Detect which cell encompasses the target text, then output its [x, y] center coordinate. 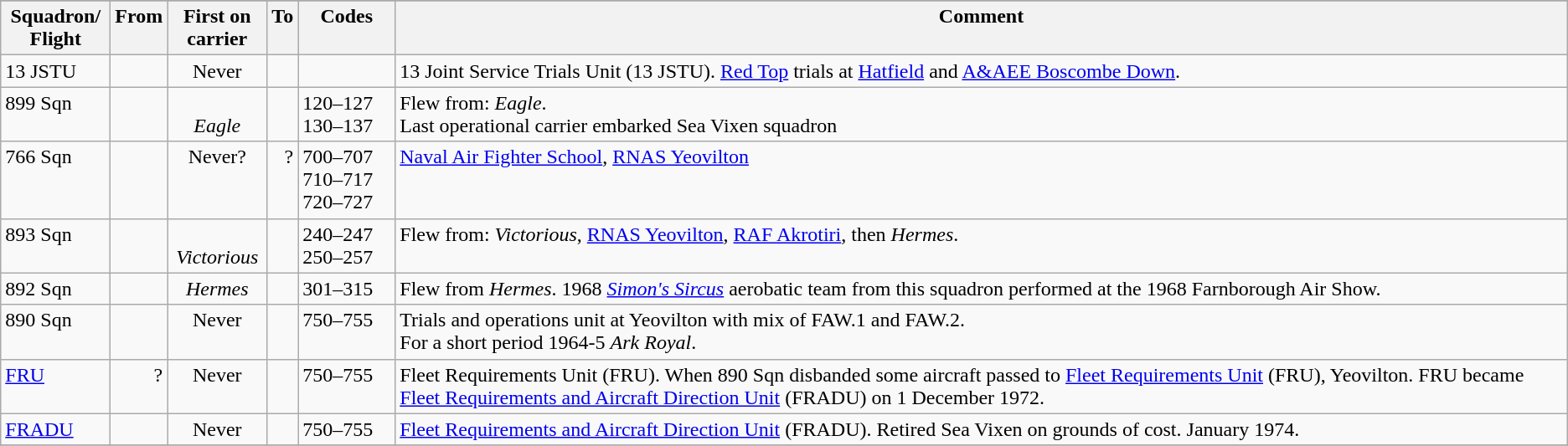
766 Sqn [55, 180]
Fleet Requirements and Aircraft Direction Unit (FRADU). Retired Sea Vixen on grounds of cost. January 1974. [982, 429]
893 Sqn [55, 246]
899 Sqn [55, 114]
13 Joint Service Trials Unit (13 JSTU). Red Top trials at Hatfield and A&AEE Boscombe Down. [982, 71]
FRADU [55, 429]
Squadron/ Flight [55, 28]
240–247250–257 [347, 246]
700–707710–717720–727 [347, 180]
Victorious [218, 246]
Hermes [218, 289]
Naval Air Fighter School, RNAS Yeovilton [982, 180]
FRU [55, 387]
Comment [982, 28]
Flew from Hermes. 1968 Simon's Sircus aerobatic team from this squadron performed at the 1968 Farnborough Air Show. [982, 289]
301–315 [347, 289]
First on carrier [218, 28]
Trials and operations unit at Yeovilton with mix of FAW.1 and FAW.2.For a short period 1964-5 Ark Royal. [982, 331]
Eagle [218, 114]
892 Sqn [55, 289]
Codes [347, 28]
Flew from: Victorious, RNAS Yeovilton, RAF Akrotiri, then Hermes. [982, 246]
Never? [218, 180]
Flew from: Eagle.Last operational carrier embarked Sea Vixen squadron [982, 114]
13 JSTU [55, 71]
To [283, 28]
From [139, 28]
890 Sqn [55, 331]
120–127130–137 [347, 114]
